Identify which cell holds the provided text, then report its (x, y) central coordinate. 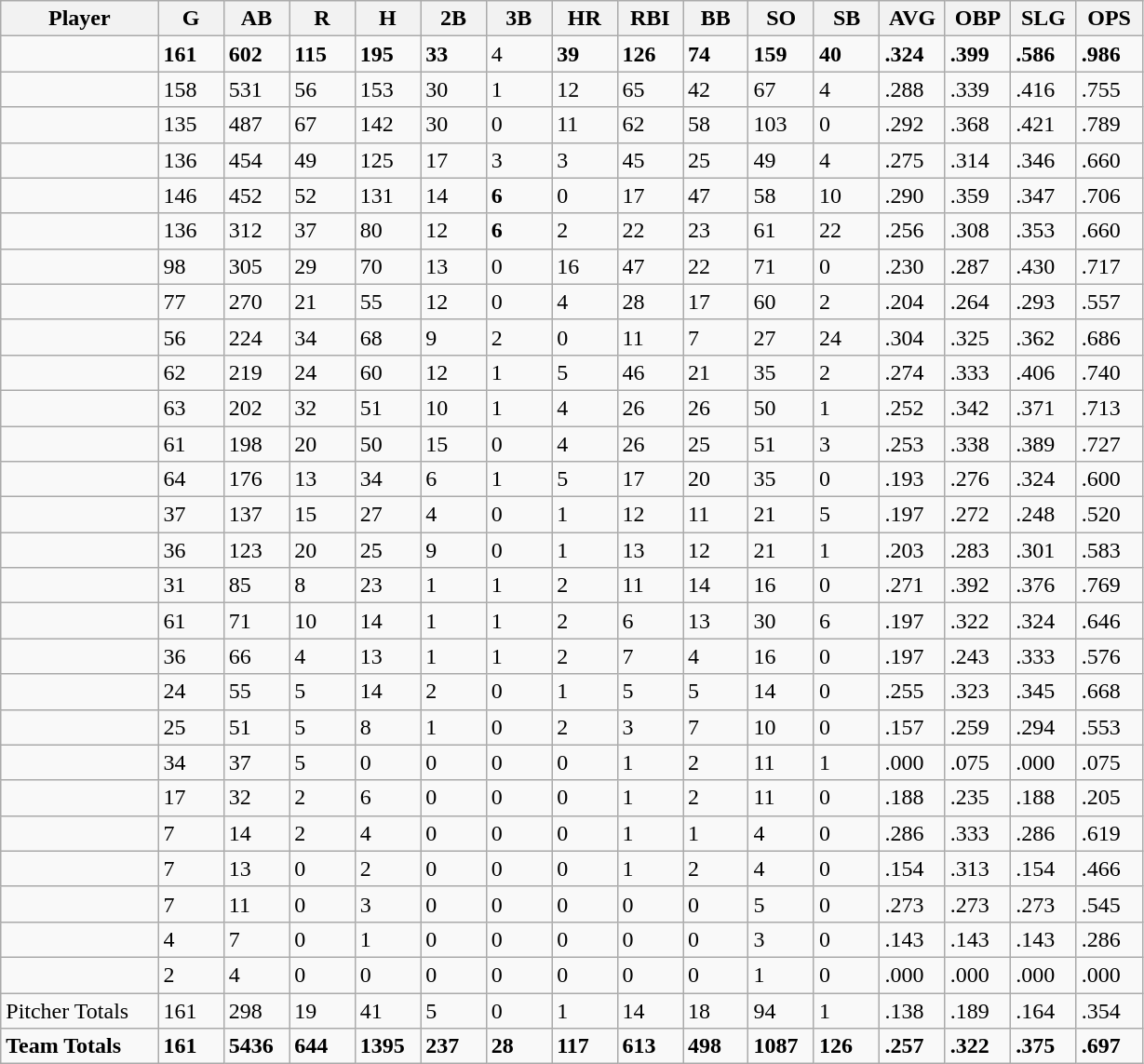
.406 (1043, 372)
.205 (1110, 798)
298 (256, 1010)
.275 (912, 160)
146 (191, 195)
HR (585, 19)
.399 (977, 54)
153 (387, 89)
98 (191, 266)
.339 (977, 89)
.283 (977, 550)
.304 (912, 337)
.314 (977, 160)
644 (322, 1046)
.255 (912, 692)
.313 (977, 869)
123 (256, 550)
.325 (977, 337)
270 (256, 302)
.290 (912, 195)
AB (256, 19)
.706 (1110, 195)
.271 (912, 586)
.557 (1110, 302)
602 (256, 54)
2B (453, 19)
3B (518, 19)
33 (453, 54)
.252 (912, 408)
.466 (1110, 869)
.264 (977, 302)
.769 (1110, 586)
.259 (977, 727)
159 (781, 54)
Team Totals (80, 1046)
.668 (1110, 692)
.308 (977, 231)
135 (191, 125)
.338 (977, 444)
.274 (912, 372)
.204 (912, 302)
.294 (1043, 727)
.354 (1110, 1010)
176 (256, 479)
19 (322, 1010)
.203 (912, 550)
80 (387, 231)
18 (716, 1010)
5436 (256, 1046)
RBI (650, 19)
.253 (912, 444)
.189 (977, 1010)
.416 (1043, 89)
63 (191, 408)
.293 (1043, 302)
SLG (1043, 19)
.717 (1110, 266)
224 (256, 337)
.986 (1110, 54)
77 (191, 302)
31 (191, 586)
.257 (912, 1046)
115 (322, 54)
.375 (1043, 1046)
70 (387, 266)
.421 (1043, 125)
OBP (977, 19)
64 (191, 479)
.727 (1110, 444)
.164 (1043, 1010)
137 (256, 515)
.583 (1110, 550)
66 (256, 656)
.376 (1043, 586)
Player (80, 19)
117 (585, 1046)
131 (387, 195)
H (387, 19)
40 (846, 54)
.288 (912, 89)
42 (716, 89)
.345 (1043, 692)
198 (256, 444)
142 (387, 125)
.323 (977, 692)
613 (650, 1046)
305 (256, 266)
SB (846, 19)
.545 (1110, 904)
SO (781, 19)
29 (322, 266)
.243 (977, 656)
AVG (912, 19)
.301 (1043, 550)
.287 (977, 266)
.392 (977, 586)
195 (387, 54)
.553 (1110, 727)
G (191, 19)
.520 (1110, 515)
219 (256, 372)
.586 (1043, 54)
.342 (977, 408)
103 (781, 125)
158 (191, 89)
1087 (781, 1046)
.157 (912, 727)
.248 (1043, 515)
.755 (1110, 89)
1395 (387, 1046)
.646 (1110, 621)
74 (716, 54)
.697 (1110, 1046)
487 (256, 125)
.389 (1043, 444)
.740 (1110, 372)
.368 (977, 125)
BB (716, 19)
312 (256, 231)
125 (387, 160)
.600 (1110, 479)
.138 (912, 1010)
Pitcher Totals (80, 1010)
85 (256, 586)
202 (256, 408)
.789 (1110, 125)
52 (322, 195)
452 (256, 195)
.256 (912, 231)
.371 (1043, 408)
.235 (977, 798)
.193 (912, 479)
39 (585, 54)
.347 (1043, 195)
.619 (1110, 833)
.276 (977, 479)
94 (781, 1010)
.292 (912, 125)
65 (650, 89)
.576 (1110, 656)
.353 (1043, 231)
OPS (1110, 19)
68 (387, 337)
.346 (1043, 160)
R (322, 19)
237 (453, 1046)
.430 (1043, 266)
454 (256, 160)
.272 (977, 515)
498 (716, 1046)
531 (256, 89)
.362 (1043, 337)
.230 (912, 266)
.713 (1110, 408)
45 (650, 160)
.359 (977, 195)
41 (387, 1010)
46 (650, 372)
.686 (1110, 337)
